Return (X, Y) of the center of cell containing provided text 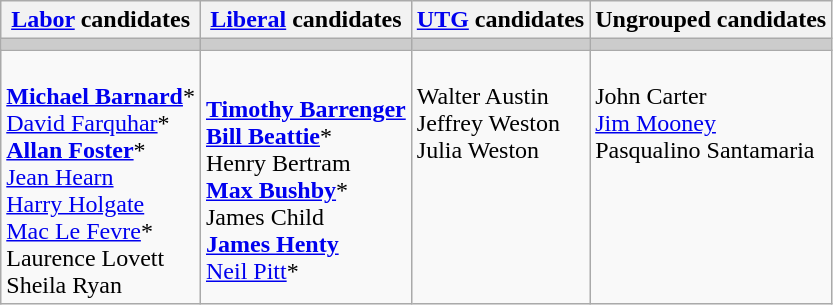
UTG candidates (500, 20)
Labor candidates (101, 20)
Timothy Barrenger Bill Beattie* Henry Bertram Max Bushby* James Child James Henty Neil Pitt* (306, 177)
Walter Austin Jeffrey Weston Julia Weston (500, 177)
Ungrouped candidates (711, 20)
Liberal candidates (306, 20)
Michael Barnard* David Farquhar* Allan Foster* Jean Hearn Harry Holgate Mac Le Fevre* Laurence Lovett Sheila Ryan (101, 177)
John Carter Jim Mooney Pasqualino Santamaria (711, 177)
